Determine the [X, Y] coordinate at the center of the cell enclosing the given text.  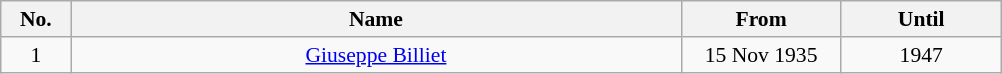
1 [36, 55]
Giuseppe Billiet [376, 55]
Name [376, 19]
No. [36, 19]
From [761, 19]
1947 [921, 55]
15 Nov 1935 [761, 55]
Until [921, 19]
